Locate the cell with the specified text and output its [x, y] center coordinate. 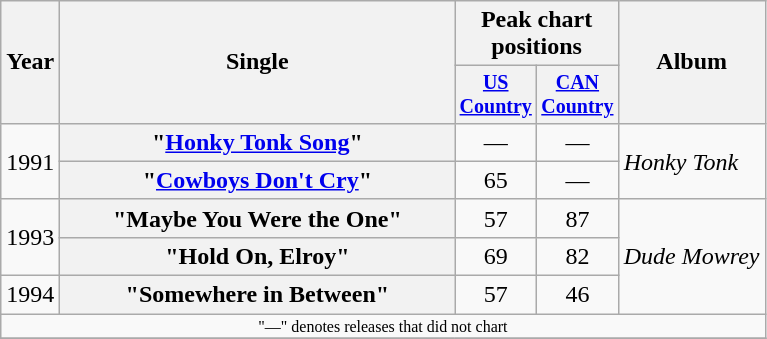
Peak chartpositions [536, 34]
"Hold On, Elroy" [258, 256]
Honky Tonk [692, 161]
46 [578, 295]
US Country [496, 94]
"Honky Tonk Song" [258, 142]
82 [578, 256]
Dude Mowrey [692, 256]
"Maybe You Were the One" [258, 218]
"Cowboys Don't Cry" [258, 180]
87 [578, 218]
"Somewhere in Between" [258, 295]
Single [258, 62]
69 [496, 256]
1993 [30, 237]
1994 [30, 295]
1991 [30, 161]
65 [496, 180]
CAN Country [578, 94]
Year [30, 62]
Album [692, 62]
"—" denotes releases that did not chart [383, 326]
